Extract the (X, Y) coordinate from the center of the cell holding the provided text.  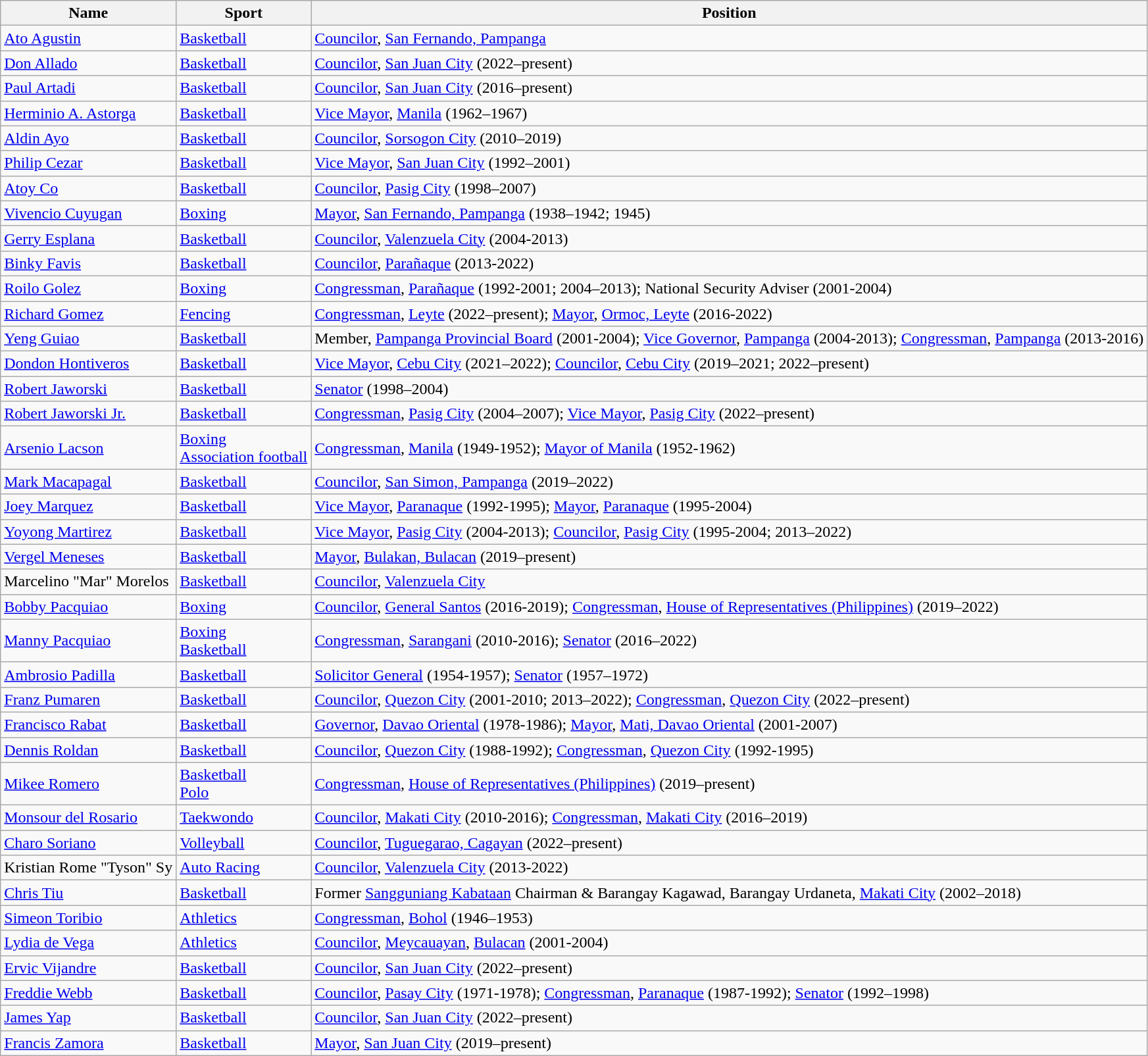
Bobby Pacquiao (88, 607)
Arsenio Lacson (88, 447)
Dennis Roldan (88, 749)
Dondon Hontiveros (88, 364)
Fencing (243, 314)
Auto Racing (243, 868)
Councilor, Quezon City (1988-1992); Congressman, Quezon City (1992-1995) (729, 749)
Congressman, House of Representatives (Philippines) (2019–present) (729, 784)
Atoy Co (88, 188)
Robert Jaworski Jr. (88, 414)
Vice Mayor, Pasig City (2004-2013); Councilor, Pasig City (1995-2004; 2013–2022) (729, 532)
Ambrosio Padilla (88, 674)
BoxingAssociation football (243, 447)
Councilor, Quezon City (2001-2010; 2013–2022); Congressman, Quezon City (2022–present) (729, 699)
Name (88, 13)
Herminio A. Astorga (88, 113)
Councilor, Meycauayan, Bulacan (2001-2004) (729, 943)
Robert Jaworski (88, 389)
Member, Pampanga Provincial Board (2001-2004); Vice Governor, Pampanga (2004-2013); Congressman, Pampanga (2013-2016) (729, 339)
Congressman, Manila (1949-1952); Mayor of Manila (1952-1962) (729, 447)
Manny Pacquiao (88, 641)
Ato Agustin (88, 38)
Marcelino "Mar" Morelos (88, 582)
Aldin Ayo (88, 138)
Lydia de Vega (88, 943)
Councilor, Sorsogon City (2010–2019) (729, 138)
Congressman, Pasig City (2004–2007); Vice Mayor, Pasig City (2022–present) (729, 414)
BasketballPolo (243, 784)
Councilor, Valenzuela City (2013-2022) (729, 868)
Vergel Meneses (88, 557)
Kristian Rome "Tyson" Sy (88, 868)
Congressman, Bohol (1946–1953) (729, 918)
Vice Mayor, Cebu City (2021–2022); Councilor, Cebu City (2019–2021; 2022–present) (729, 364)
Councilor, Tuguegarao, Cagayan (2022–present) (729, 843)
Binky Favis (88, 263)
BoxingBasketball (243, 641)
Solicitor General (1954-1957); Senator (1957–1972) (729, 674)
Richard Gomez (88, 314)
James Yap (88, 1018)
Vice Mayor, San Juan City (1992–2001) (729, 163)
Don Allado (88, 63)
Mark Macapagal (88, 482)
Mayor, San Juan City (2019–present) (729, 1043)
Gerry Esplana (88, 238)
Governor, Davao Oriental (1978-1986); Mayor, Mati, Davao Oriental (2001-2007) (729, 724)
Councilor, Valenzuela City (729, 582)
Councilor, Makati City (2010-2016); Congressman, Makati City (2016–2019) (729, 818)
Joey Marquez (88, 507)
Councilor, Pasay City (1971-1978); Congressman, Paranaque (1987-1992); Senator (1992–1998) (729, 993)
Mayor, Bulakan, Bulacan (2019–present) (729, 557)
Francisco Rabat (88, 724)
Philip Cezar (88, 163)
Yoyong Martirez (88, 532)
Position (729, 13)
Vice Mayor, Manila (1962–1967) (729, 113)
Councilor, Parañaque (2013-2022) (729, 263)
Mayor, San Fernando, Pampanga (1938–1942; 1945) (729, 213)
Councilor, Pasig City (1998–2007) (729, 188)
Congressman, Sarangani (2010-2016); Senator (2016–2022) (729, 641)
Senator (1998–2004) (729, 389)
Francis Zamora (88, 1043)
Taekwondo (243, 818)
Charo Soriano (88, 843)
Congressman, Parañaque (1992-2001; 2004–2013); National Security Adviser (2001-2004) (729, 288)
Yeng Guiao (88, 339)
Councilor, General Santos (2016-2019); Congressman, House of Representatives (Philippines) (2019–2022) (729, 607)
Councilor, San Juan City (2016–present) (729, 88)
Mikee Romero (88, 784)
Roilo Golez (88, 288)
Sport (243, 13)
Simeon Toribio (88, 918)
Volleyball (243, 843)
Freddie Webb (88, 993)
Councilor, Valenzuela City (2004-2013) (729, 238)
Congressman, Leyte (2022–present); Mayor, Ormoc, Leyte (2016-2022) (729, 314)
Chris Tiu (88, 893)
Councilor, San Fernando, Pampanga (729, 38)
Councilor, San Simon, Pampanga (2019–2022) (729, 482)
Vivencio Cuyugan (88, 213)
Ervic Vijandre (88, 968)
Vice Mayor, Paranaque (1992-1995); Mayor, Paranaque (1995-2004) (729, 507)
Franz Pumaren (88, 699)
Former Sangguniang Kabataan Chairman & Barangay Kagawad, Barangay Urdaneta, Makati City (2002–2018) (729, 893)
Monsour del Rosario (88, 818)
Paul Artadi (88, 88)
